Scan for the cell matching the given text and deliver its [x, y] coordinate at center. 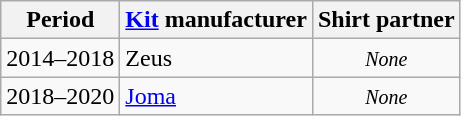
Kit manufacturer [216, 20]
Zeus [216, 58]
Shirt partner [386, 20]
2014–2018 [60, 58]
Period [60, 20]
2018–2020 [60, 96]
Joma [216, 96]
